Identify which cell holds the provided text, then report its [X, Y] central coordinate. 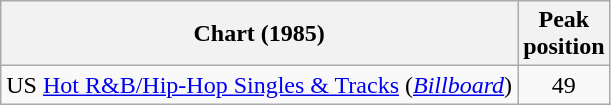
49 [564, 85]
Chart (1985) [260, 34]
US Hot R&B/Hip-Hop Singles & Tracks (Billboard) [260, 85]
Peakposition [564, 34]
